Capture the cell that displays the provided text and extract its (X, Y) central coordinate. 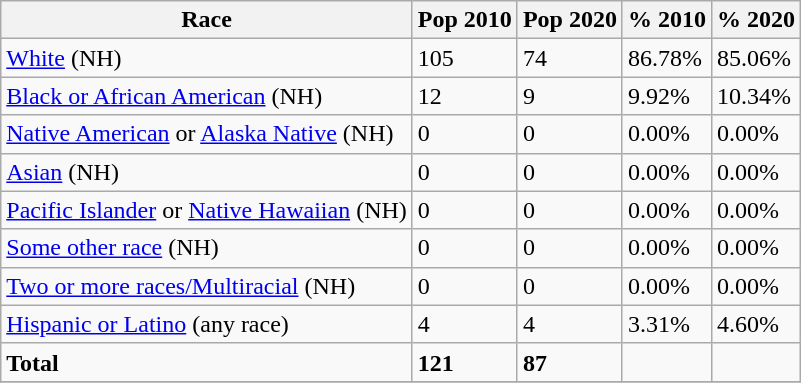
9 (570, 96)
10.34% (756, 96)
Some other race (NH) (207, 248)
Race (207, 20)
Native American or Alaska Native (NH) (207, 134)
121 (464, 362)
Two or more races/Multiracial (NH) (207, 286)
85.06% (756, 58)
3.31% (666, 324)
Pacific Islander or Native Hawaiian (NH) (207, 210)
9.92% (666, 96)
105 (464, 58)
87 (570, 362)
Total (207, 362)
Pop 2010 (464, 20)
% 2020 (756, 20)
White (NH) (207, 58)
4.60% (756, 324)
Hispanic or Latino (any race) (207, 324)
74 (570, 58)
Asian (NH) (207, 172)
86.78% (666, 58)
Black or African American (NH) (207, 96)
12 (464, 96)
% 2010 (666, 20)
Pop 2020 (570, 20)
